Locate the cell with the specified text and output its (x, y) center coordinate. 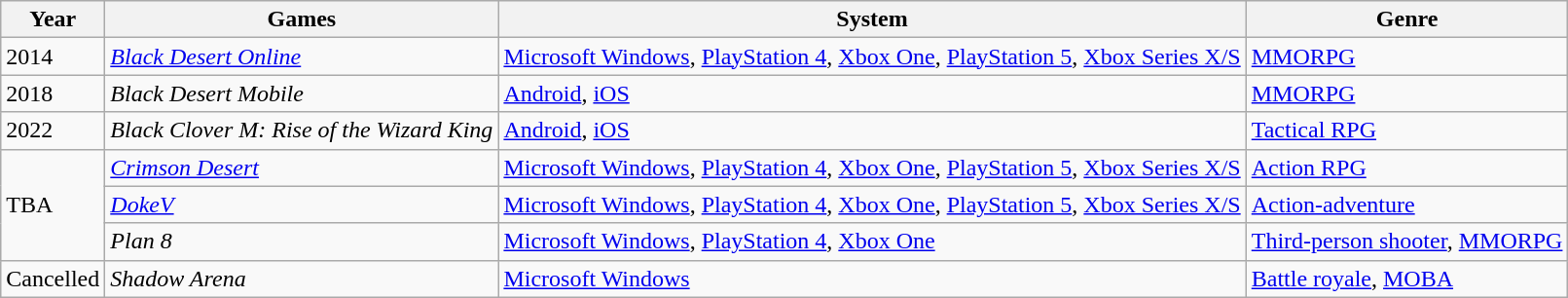
System (872, 19)
TBA (53, 205)
Microsoft Windows (872, 279)
Cancelled (53, 279)
Black Desert Online (302, 56)
Microsoft Windows, PlayStation 4, Xbox One (872, 242)
Battle royale, MOBA (1407, 279)
Black Desert Mobile (302, 93)
2014 (53, 56)
DokeV (302, 205)
Action-adventure (1407, 205)
Crimson Desert (302, 168)
Genre (1407, 19)
Shadow Arena (302, 279)
2018 (53, 93)
Black Clover M: Rise of the Wizard King (302, 130)
Tactical RPG (1407, 130)
Third-person shooter, MMORPG (1407, 242)
Action RPG (1407, 168)
Games (302, 19)
2022 (53, 130)
Plan 8 (302, 242)
Year (53, 19)
